Capture the cell that displays the provided text and extract its (X, Y) central coordinate. 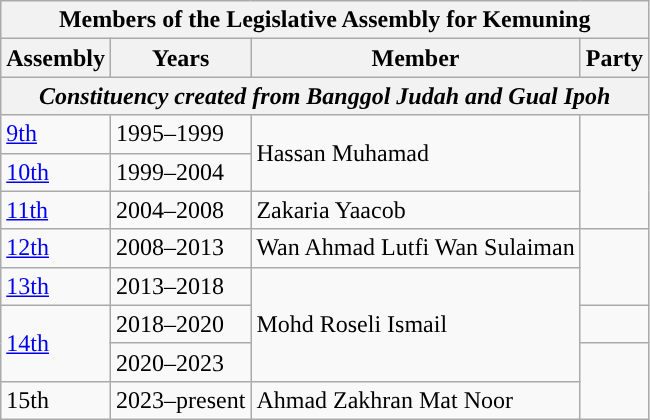
Assembly (56, 58)
1999–2004 (180, 172)
Mohd Roseli Ismail (416, 324)
11th (56, 210)
15th (56, 400)
2023–present (180, 400)
Wan Ahmad Lutfi Wan Sulaiman (416, 248)
1995–1999 (180, 134)
Party (614, 58)
13th (56, 286)
Years (180, 58)
10th (56, 172)
Ahmad Zakhran Mat Noor (416, 400)
14th (56, 343)
12th (56, 248)
2013–2018 (180, 286)
2004–2008 (180, 210)
Member (416, 58)
9th (56, 134)
Zakaria Yaacob (416, 210)
2018–2020 (180, 324)
Constituency created from Banggol Judah and Gual Ipoh (325, 96)
Hassan Muhamad (416, 153)
Members of the Legislative Assembly for Kemuning (325, 20)
2008–2013 (180, 248)
2020–2023 (180, 362)
